Output the (X, Y) coordinate of the center of the cell containing the given text.  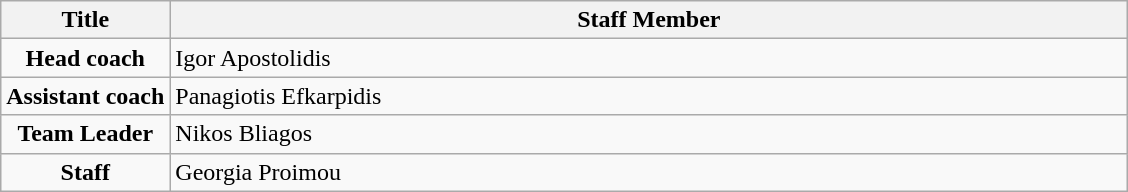
Staff Member (649, 20)
Igor Apostolidis (649, 58)
Georgia Proimou (649, 172)
Nikos Bliagos (649, 134)
Title (86, 20)
Panagiotis Efkarpidis (649, 96)
Assistant coach (86, 96)
Staff (86, 172)
Head coach (86, 58)
Team Leader (86, 134)
